From the cell containing the given text, extract its center point as [x, y] coordinate. 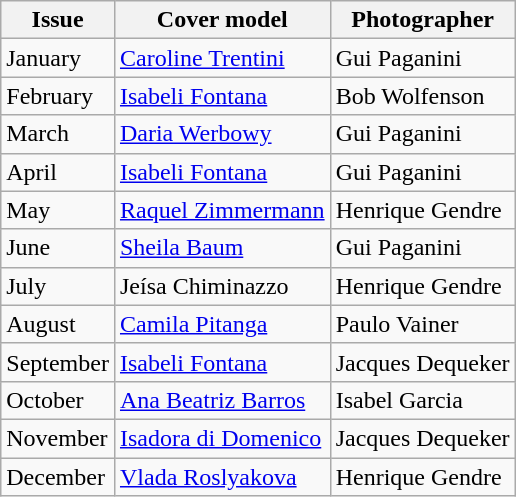
Cover model [222, 20]
Isabel Garcia [422, 400]
May [58, 210]
February [58, 96]
April [58, 172]
Raquel Zimmermann [222, 210]
Daria Werbowy [222, 134]
Paulo Vainer [422, 324]
August [58, 324]
Bob Wolfenson [422, 96]
March [58, 134]
June [58, 248]
Sheila Baum [222, 248]
Isadora di Domenico [222, 438]
October [58, 400]
Caroline Trentini [222, 58]
July [58, 286]
Vlada Roslyakova [222, 477]
November [58, 438]
December [58, 477]
September [58, 362]
January [58, 58]
Jeísa Chiminazzo [222, 286]
Camila Pitanga [222, 324]
Photographer [422, 20]
Ana Beatriz Barros [222, 400]
Issue [58, 20]
